Locate the cell with the specified text and output its (X, Y) center coordinate. 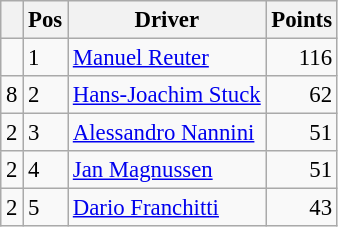
43 (302, 208)
Jan Magnussen (168, 170)
Dario Franchitti (168, 208)
Alessandro Nannini (168, 133)
1 (46, 58)
8 (12, 95)
Hans-Joachim Stuck (168, 95)
Manuel Reuter (168, 58)
62 (302, 95)
Points (302, 20)
Pos (46, 20)
116 (302, 58)
5 (46, 208)
4 (46, 170)
3 (46, 133)
Driver (168, 20)
